Output the (X, Y) coordinate of the center of the cell containing the given text.  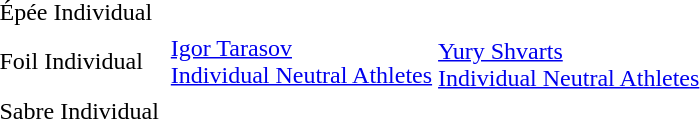
Igor TarasovIndividual Neutral Athletes (301, 62)
